Locate the cell with the specified text and output its [X, Y] center coordinate. 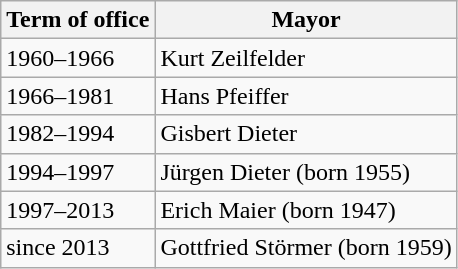
1997–2013 [78, 210]
Mayor [306, 20]
Jürgen Dieter (born 1955) [306, 172]
Erich Maier (born 1947) [306, 210]
since 2013 [78, 248]
Hans Pfeiffer [306, 96]
1994–1997 [78, 172]
Kurt Zeilfelder [306, 58]
1982–1994 [78, 134]
Gisbert Dieter [306, 134]
1960–1966 [78, 58]
Gottfried Störmer (born 1959) [306, 248]
Term of office [78, 20]
1966–1981 [78, 96]
